Extract the (X, Y) coordinate from the center of the cell holding the provided text.  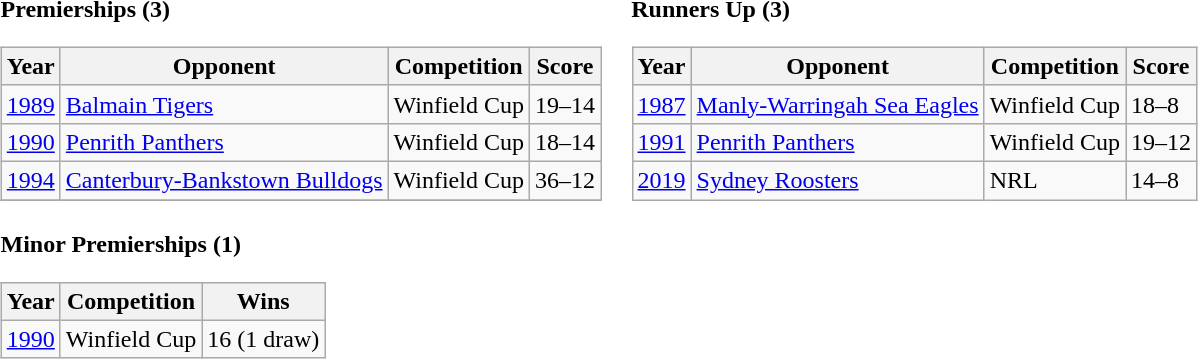
36–12 (564, 180)
1994 (30, 180)
16 (1 draw) (264, 339)
19–12 (1162, 142)
Manly-Warringah Sea Eagles (838, 104)
Balmain Tigers (224, 104)
2019 (662, 180)
14–8 (1162, 180)
Wins (264, 301)
18–14 (564, 142)
1987 (662, 104)
1989 (30, 104)
NRL (1054, 180)
Canterbury-Bankstown Bulldogs (224, 180)
18–8 (1162, 104)
1991 (662, 142)
19–14 (564, 104)
Sydney Roosters (838, 180)
